Pinpoint the cell where the given text exists, returning its [x, y] midpoint coordinate. 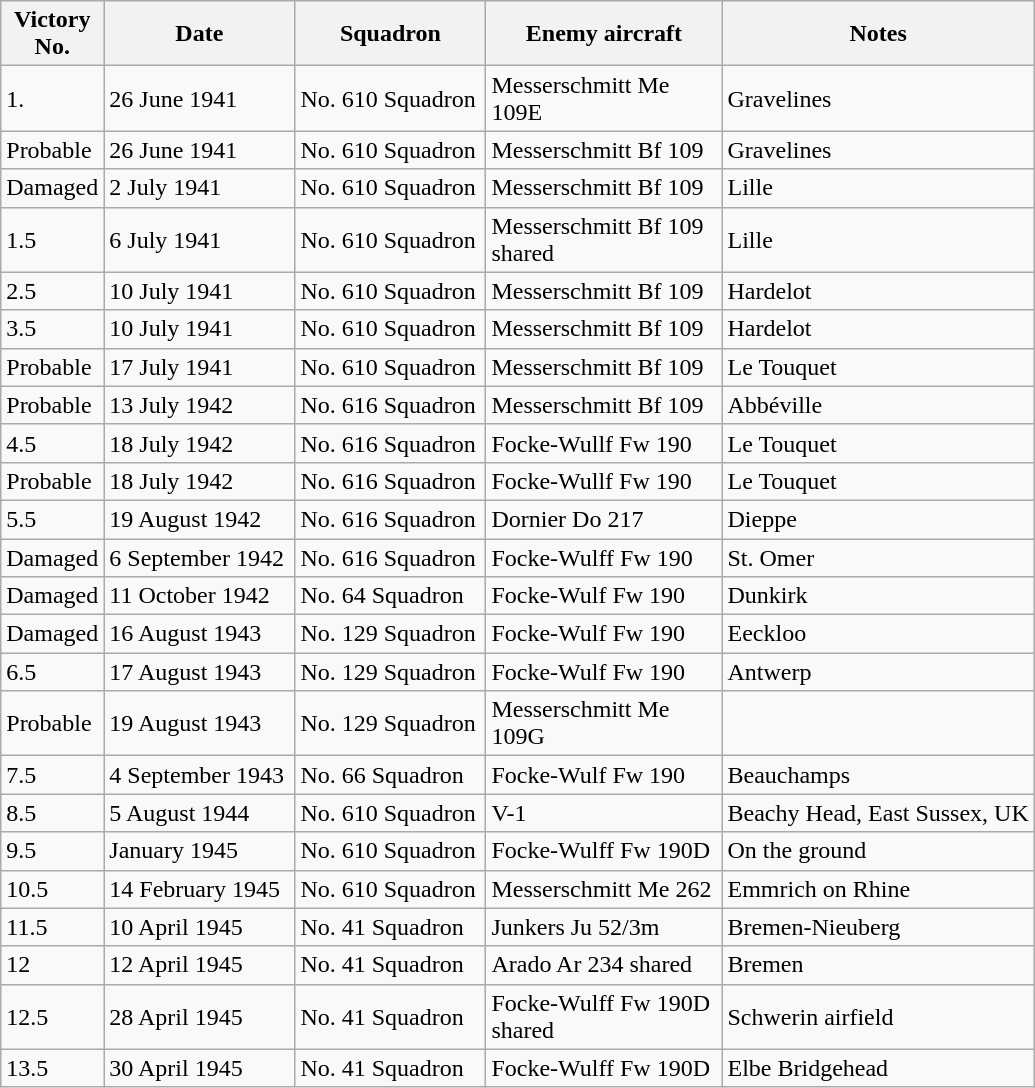
5 August 1944 [200, 813]
17 August 1943 [200, 672]
Bremen [878, 965]
Dieppe [878, 519]
Antwerp [878, 672]
11 October 1942 [200, 596]
Emmrich on Rhine [878, 889]
10 April 1945 [200, 927]
30 April 1945 [200, 1068]
9.5 [52, 851]
Notes [878, 34]
Date [200, 34]
V-1 [604, 813]
11.5 [52, 927]
No. 66 Squadron [390, 775]
1.5 [52, 240]
7.5 [52, 775]
Focke-Wulff Fw 190D shared [604, 1016]
Squadron [390, 34]
Enemy aircraft [604, 34]
Dornier Do 217 [604, 519]
No. 64 Squadron [390, 596]
4.5 [52, 443]
Eeckloo [878, 634]
January 1945 [200, 851]
Dunkirk [878, 596]
8.5 [52, 813]
2.5 [52, 291]
6 July 1941 [200, 240]
2 July 1941 [200, 188]
Beauchamps [878, 775]
10.5 [52, 889]
St. Omer [878, 557]
14 February 1945 [200, 889]
28 April 1945 [200, 1016]
Elbe Bridgehead [878, 1068]
Victory No. [52, 34]
6 September 1942 [200, 557]
Messerschmitt Bf 109 shared [604, 240]
13 July 1942 [200, 405]
13.5 [52, 1068]
19 August 1943 [200, 724]
12 April 1945 [200, 965]
12 [52, 965]
Messerschmitt Me 262 [604, 889]
Arado Ar 234 shared [604, 965]
Junkers Ju 52/3m [604, 927]
On the ground [878, 851]
Messerschmitt Me 109G [604, 724]
3.5 [52, 329]
Focke-Wulff Fw 190 [604, 557]
12.5 [52, 1016]
19 August 1942 [200, 519]
Abbéville [878, 405]
Bremen-Nieuberg [878, 927]
1. [52, 98]
Schwerin airfield [878, 1016]
Beachy Head, East Sussex, UK [878, 813]
6.5 [52, 672]
5.5 [52, 519]
17 July 1941 [200, 367]
Messerschmitt Me 109E [604, 98]
4 September 1943 [200, 775]
16 August 1943 [200, 634]
